Return [x, y] of the center of cell containing provided text 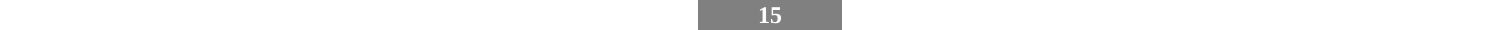
15 [770, 15]
37 [286, 15]
14 [980, 15]
20 [560, 15]
